Return the [X, Y] coordinate for the center point of the cell that contains the specified text.  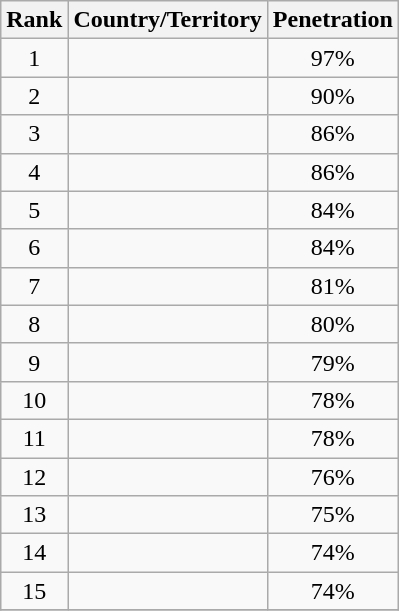
2 [34, 96]
6 [34, 248]
90% [332, 96]
4 [34, 172]
13 [34, 515]
81% [332, 286]
8 [34, 324]
14 [34, 553]
75% [332, 515]
3 [34, 134]
11 [34, 438]
9 [34, 362]
Penetration [332, 20]
79% [332, 362]
80% [332, 324]
7 [34, 286]
12 [34, 477]
Rank [34, 20]
10 [34, 400]
1 [34, 58]
Country/Territory [168, 20]
97% [332, 58]
15 [34, 591]
76% [332, 477]
5 [34, 210]
